Detect which cell encompasses the target text, then output its [x, y] center coordinate. 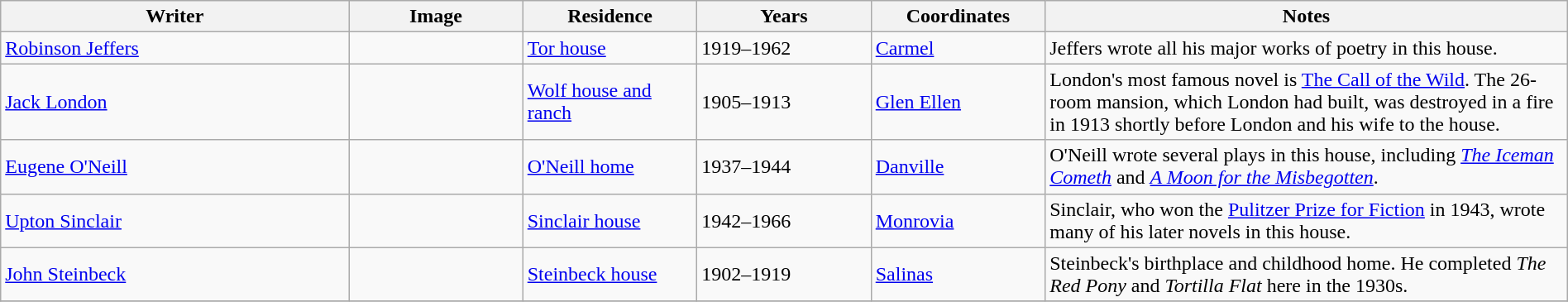
John Steinbeck [175, 275]
Wolf house and ranch [610, 102]
Steinbeck house [610, 275]
Notes [1307, 17]
Residence [610, 17]
Steinbeck's birthplace and childhood home. He completed The Red Pony and Tortilla Flat here in the 1930s. [1307, 275]
Danville [958, 167]
O'Neill wrote several plays in this house, including The Iceman Cometh and A Moon for the Misbegotten. [1307, 167]
Monrovia [958, 220]
Salinas [958, 275]
Tor house [610, 48]
Years [784, 17]
1905–1913 [784, 102]
Robinson Jeffers [175, 48]
1919–1962 [784, 48]
1937–1944 [784, 167]
Upton Sinclair [175, 220]
Jack London [175, 102]
O'Neill home [610, 167]
Writer [175, 17]
1942–1966 [784, 220]
Glen Ellen [958, 102]
Carmel [958, 48]
Coordinates [958, 17]
Eugene O'Neill [175, 167]
Jeffers wrote all his major works of poetry in this house. [1307, 48]
1902–1919 [784, 275]
Sinclair, who won the Pulitzer Prize for Fiction in 1943, wrote many of his later novels in this house. [1307, 220]
Sinclair house [610, 220]
Image [436, 17]
